Find where the given text appears and provide that cell's center as [x, y] coordinate. 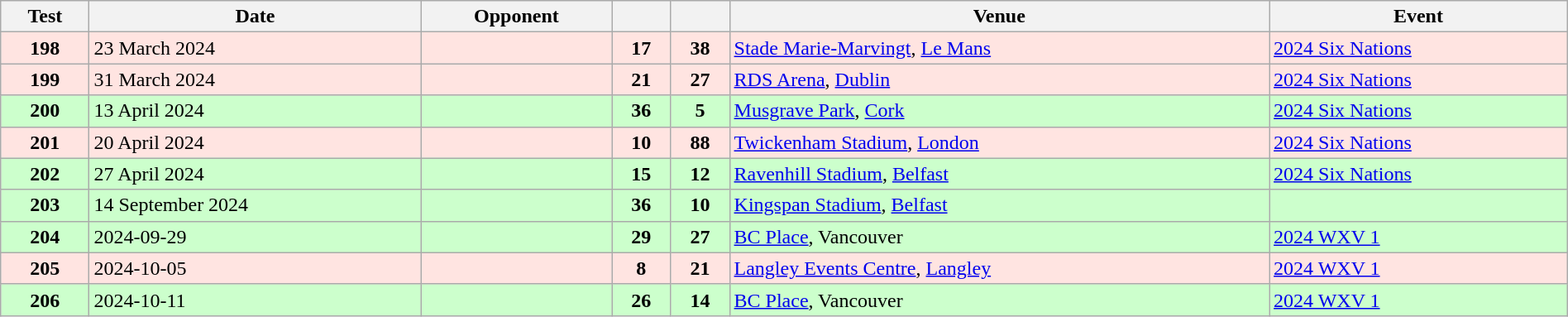
2024-09-29 [255, 237]
38 [700, 48]
199 [45, 79]
29 [642, 237]
20 April 2024 [255, 142]
Date [255, 17]
RDS Arena, Dublin [999, 79]
5 [700, 111]
205 [45, 268]
17 [642, 48]
26 [642, 300]
27 April 2024 [255, 174]
Kingspan Stadium, Belfast [999, 205]
88 [700, 142]
198 [45, 48]
206 [45, 300]
13 April 2024 [255, 111]
Musgrave Park, Cork [999, 111]
23 March 2024 [255, 48]
Venue [999, 17]
202 [45, 174]
Event [1419, 17]
2024-10-11 [255, 300]
Ravenhill Stadium, Belfast [999, 174]
201 [45, 142]
Twickenham Stadium, London [999, 142]
14 [700, 300]
2024-10-05 [255, 268]
8 [642, 268]
203 [45, 205]
15 [642, 174]
Stade Marie-Marvingt, Le Mans [999, 48]
Opponent [516, 17]
12 [700, 174]
Langley Events Centre, Langley [999, 268]
31 March 2024 [255, 79]
14 September 2024 [255, 205]
Test [45, 17]
204 [45, 237]
200 [45, 111]
